Find where the given text appears and provide that cell's center as (x, y) coordinate. 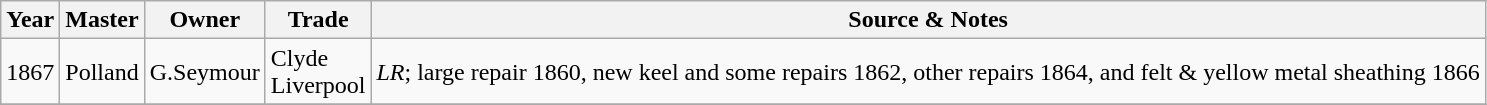
Source & Notes (928, 20)
Year (30, 20)
Polland (102, 72)
1867 (30, 72)
Owner (204, 20)
Trade (318, 20)
ClydeLiverpool (318, 72)
G.Seymour (204, 72)
LR; large repair 1860, new keel and some repairs 1862, other repairs 1864, and felt & yellow metal sheathing 1866 (928, 72)
Master (102, 20)
